For the text-containing cell, return its midpoint in [x, y] coordinate format. 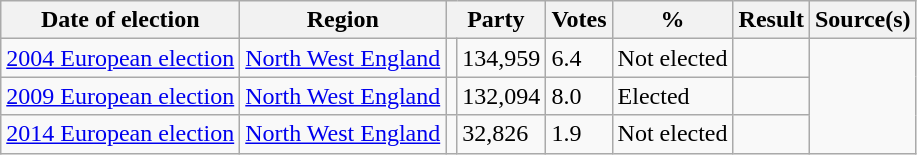
1.9 [579, 134]
8.0 [579, 96]
132,094 [502, 96]
Source(s) [862, 20]
Result [771, 20]
134,959 [502, 58]
Votes [579, 20]
32,826 [502, 134]
Elected [672, 96]
2004 European election [120, 58]
6.4 [579, 58]
2014 European election [120, 134]
Date of election [120, 20]
Region [343, 20]
2009 European election [120, 96]
Party [496, 20]
% [672, 20]
